Identify which cell holds the provided text, then report its [X, Y] central coordinate. 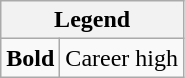
Career high [122, 58]
Legend [92, 20]
Bold [30, 58]
